For the text-containing cell, return its midpoint in [X, Y] coordinate format. 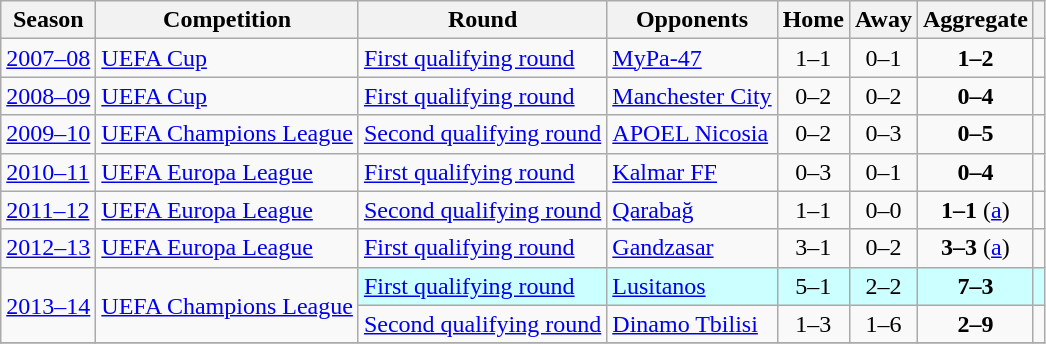
1–6 [884, 324]
Opponents [692, 20]
5–1 [813, 286]
1–2 [975, 58]
APOEL Nicosia [692, 134]
Kalmar FF [692, 172]
0–0 [884, 210]
Manchester City [692, 96]
Gandzasar [692, 248]
2012–13 [48, 248]
1–1 (a) [975, 210]
2–9 [975, 324]
3–1 [813, 248]
2008–09 [48, 96]
2010–11 [48, 172]
MyPa-47 [692, 58]
Competition [228, 20]
Dinamo Tbilisi [692, 324]
Round [482, 20]
Aggregate [975, 20]
7–3 [975, 286]
2009–10 [48, 134]
3–3 (a) [975, 248]
2013–14 [48, 305]
1–3 [813, 324]
2011–12 [48, 210]
Lusitanos [692, 286]
Qarabağ [692, 210]
0–5 [975, 134]
2007–08 [48, 58]
Away [884, 20]
Season [48, 20]
2–2 [884, 286]
Home [813, 20]
